Return (x, y) of the center of cell containing provided text 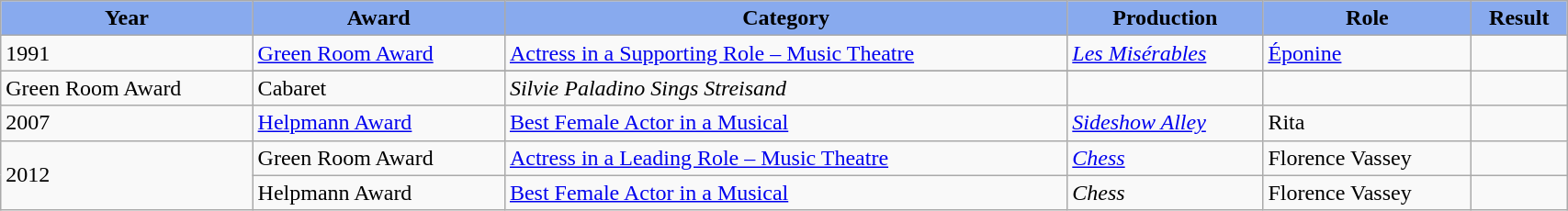
Rita (1367, 123)
Cabaret (378, 88)
Production (1165, 18)
Sideshow Alley (1165, 123)
Éponine (1367, 53)
Year (127, 18)
Category (785, 18)
Role (1367, 18)
2007 (127, 123)
Award (378, 18)
Actress in a Supporting Role – Music Theatre (785, 53)
Result (1519, 18)
Actress in a Leading Role – Music Theatre (785, 158)
2012 (127, 175)
1991 (127, 53)
Silvie Paladino Sings Streisand (785, 88)
Les Misérables (1165, 53)
